Locate the cell with the specified text and output its (x, y) center coordinate. 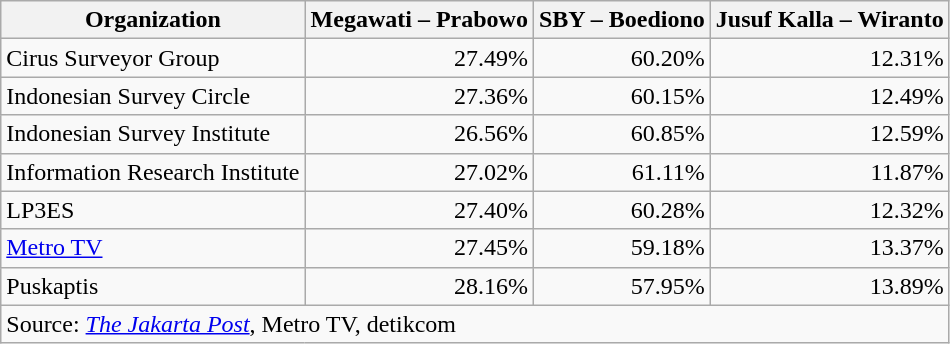
Metro TV (153, 248)
60.28% (622, 210)
Information Research Institute (153, 172)
27.45% (419, 248)
11.87% (830, 172)
Indonesian Survey Circle (153, 96)
60.15% (622, 96)
12.59% (830, 134)
LP3ES (153, 210)
12.31% (830, 58)
27.36% (419, 96)
Source: The Jakarta Post, Metro TV, detikcom (475, 324)
13.37% (830, 248)
Indonesian Survey Institute (153, 134)
27.40% (419, 210)
59.18% (622, 248)
12.32% (830, 210)
26.56% (419, 134)
28.16% (419, 286)
60.20% (622, 58)
Organization (153, 20)
Megawati – Prabowo (419, 20)
60.85% (622, 134)
27.49% (419, 58)
57.95% (622, 286)
SBY – Boediono (622, 20)
13.89% (830, 286)
Jusuf Kalla – Wiranto (830, 20)
61.11% (622, 172)
12.49% (830, 96)
Cirus Surveyor Group (153, 58)
27.02% (419, 172)
Puskaptis (153, 286)
